Locate the cell with the specified text and output its (X, Y) center coordinate. 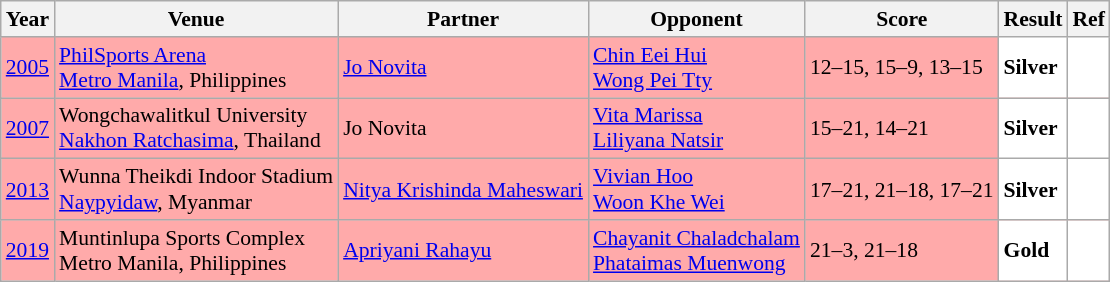
Score (902, 19)
Wunna Theikdi Indoor StadiumNaypyidaw, Myanmar (196, 190)
Gold (1034, 250)
Venue (196, 19)
Result (1034, 19)
Vivian Hoo Woon Khe Wei (696, 190)
12–15, 15–9, 13–15 (902, 68)
Year (28, 19)
Ref (1088, 19)
Wongchawalitkul UniversityNakhon Ratchasima, Thailand (196, 128)
2007 (28, 128)
17–21, 21–18, 17–21 (902, 190)
Chin Eei Hui Wong Pei Tty (696, 68)
Apriyani Rahayu (463, 250)
Vita Marissa Liliyana Natsir (696, 128)
2019 (28, 250)
Chayanit Chaladchalam Phataimas Muenwong (696, 250)
21–3, 21–18 (902, 250)
PhilSports ArenaMetro Manila, Philippines (196, 68)
Muntinlupa Sports ComplexMetro Manila, Philippines (196, 250)
2005 (28, 68)
15–21, 14–21 (902, 128)
2013 (28, 190)
Opponent (696, 19)
Nitya Krishinda Maheswari (463, 190)
Partner (463, 19)
